Scan for the cell matching the given text and deliver its [X, Y] coordinate at center. 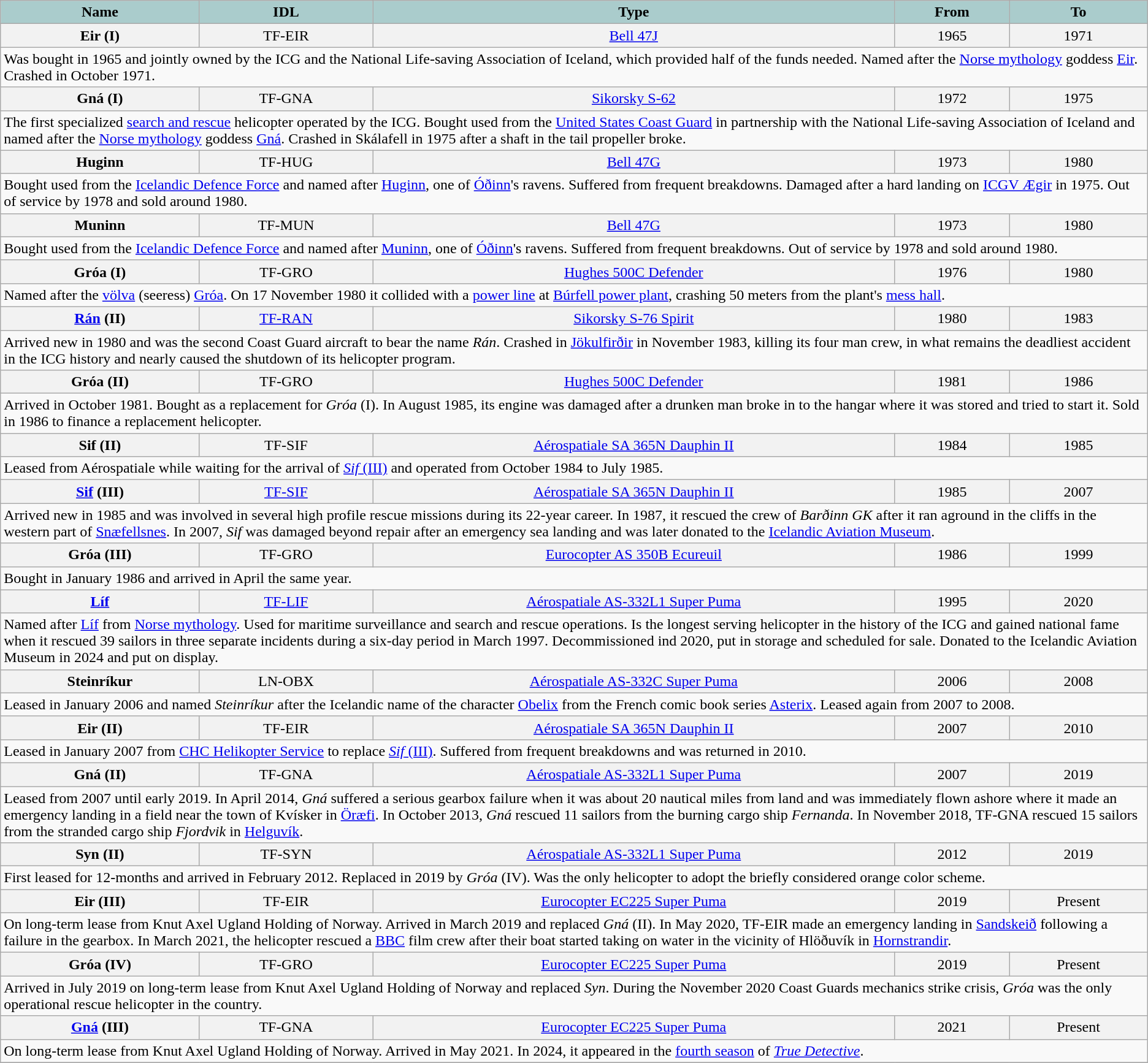
Sif (III) [100, 492]
Bell 47J [634, 36]
Gná (I) [100, 99]
1972 [952, 99]
2020 [1078, 601]
2012 [952, 855]
2008 [1078, 681]
Eir (I) [100, 36]
2006 [952, 681]
IDL [286, 12]
Sikorsky S-76 Spirit [634, 318]
TF-HUG [286, 162]
Sikorsky S-62 [634, 99]
1995 [952, 601]
1984 [952, 445]
1971 [1078, 36]
Bought in January 1986 and arrived in April the same year. [574, 578]
Aérospatiale AS-332C Super Puma [634, 681]
TF-MUN [286, 225]
Sif (II) [100, 445]
Gná (II) [100, 774]
1965 [952, 36]
Rán (II) [100, 318]
1999 [1078, 555]
Huginn [100, 162]
From [952, 12]
Leased in January 2007 from CHC Helikopter Service to replace Sif (III). Suffered from frequent breakdowns and was returned in 2010. [574, 751]
Eir (III) [100, 901]
Gróa (I) [100, 272]
Eurocopter AS 350B Ecureuil [634, 555]
2010 [1078, 728]
Muninn [100, 225]
Gróa (III) [100, 555]
To [1078, 12]
Name [100, 12]
Gná (III) [100, 1027]
1976 [952, 272]
On long-term lease from Knut Axel Ugland Holding of Norway. Arrived in May 2021. In 2024, it appeared in the fourth season of True Detective. [574, 1051]
1983 [1078, 318]
TF-SYN [286, 855]
Type [634, 12]
1975 [1078, 99]
Eir (II) [100, 728]
2021 [952, 1027]
LN-OBX [286, 681]
Leased from Aérospatiale while waiting for the arrival of Sif (III) and operated from October 1984 to July 1985. [574, 468]
Syn (II) [100, 855]
1981 [952, 382]
Steinríkur [100, 681]
TF-LIF [286, 601]
TF-RAN [286, 318]
Gróa (IV) [100, 964]
Gróa (II) [100, 382]
Líf [100, 601]
